Scan for the cell matching the given text and deliver its (X, Y) coordinate at center. 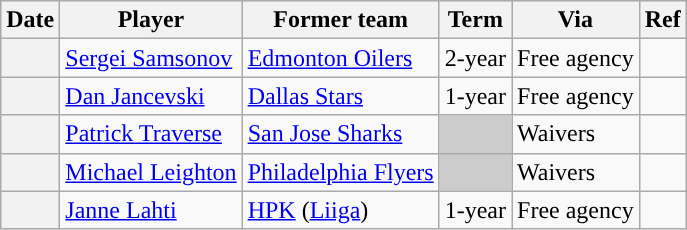
HPK (Liiga) (340, 210)
San Jose Sharks (340, 134)
Michael Leighton (151, 172)
Date (30, 20)
2-year (475, 58)
Janne Lahti (151, 210)
Patrick Traverse (151, 134)
Sergei Samsonov (151, 58)
Dallas Stars (340, 96)
Former team (340, 20)
Via (576, 20)
Player (151, 20)
Term (475, 20)
Edmonton Oilers (340, 58)
Dan Jancevski (151, 96)
Ref (662, 20)
Philadelphia Flyers (340, 172)
